Find where the given text appears and provide that cell's center as (X, Y) coordinate. 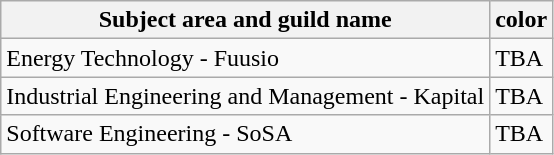
color (522, 20)
Energy Technology - Fuusio (246, 58)
Industrial Engineering and Management - Kapital (246, 96)
Software Engineering - SoSA (246, 134)
Subject area and guild name (246, 20)
